Return the (x, y) coordinate for the center point of the cell that contains the specified text.  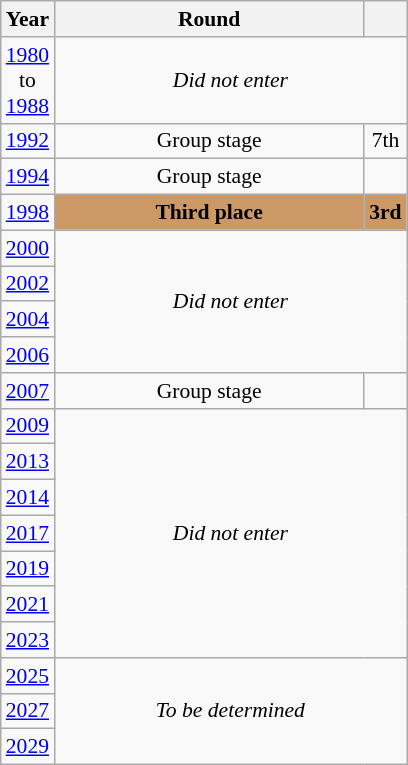
Round (209, 19)
2021 (28, 605)
2019 (28, 569)
To be determined (230, 712)
2002 (28, 284)
2014 (28, 498)
1994 (28, 177)
2025 (28, 676)
1992 (28, 141)
2000 (28, 248)
2006 (28, 355)
2004 (28, 320)
2017 (28, 533)
3rd (386, 213)
Third place (209, 213)
2023 (28, 640)
Year (28, 19)
1980to1988 (28, 80)
2027 (28, 711)
1998 (28, 213)
2007 (28, 391)
2029 (28, 747)
2009 (28, 426)
2013 (28, 462)
7th (386, 141)
